Find where the given text appears and provide that cell's center as [x, y] coordinate. 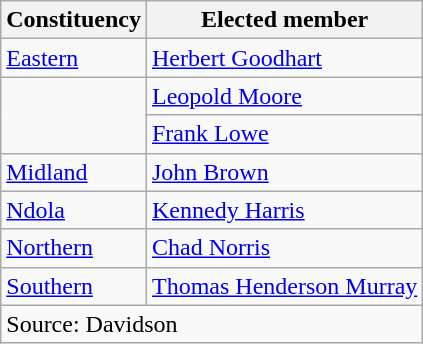
Constituency [74, 20]
Northern [74, 248]
Elected member [284, 20]
Midland [74, 172]
Source: Davidson [212, 324]
Thomas Henderson Murray [284, 286]
Eastern [74, 58]
Ndola [74, 210]
Kennedy Harris [284, 210]
John Brown [284, 172]
Chad Norris [284, 248]
Frank Lowe [284, 134]
Southern [74, 286]
Leopold Moore [284, 96]
Herbert Goodhart [284, 58]
